Search for the cell housing the specified text and yield its (X, Y) center coordinate. 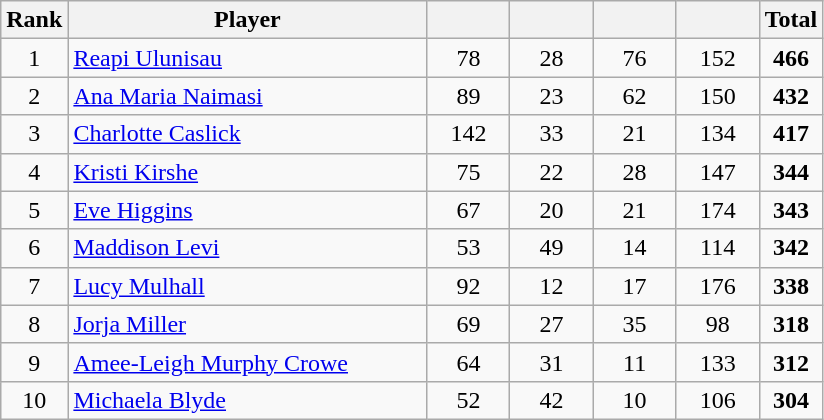
Maddison Levi (248, 248)
17 (634, 286)
174 (718, 210)
176 (718, 286)
312 (791, 362)
69 (468, 324)
89 (468, 96)
42 (552, 400)
142 (468, 134)
67 (468, 210)
20 (552, 210)
344 (791, 172)
78 (468, 58)
6 (34, 248)
Total (791, 20)
338 (791, 286)
12 (552, 286)
49 (552, 248)
62 (634, 96)
31 (552, 362)
Kristi Kirshe (248, 172)
147 (718, 172)
152 (718, 58)
114 (718, 248)
14 (634, 248)
5 (34, 210)
318 (791, 324)
150 (718, 96)
4 (34, 172)
342 (791, 248)
75 (468, 172)
Reapi Ulunisau (248, 58)
35 (634, 324)
466 (791, 58)
Amee-Leigh Murphy Crowe (248, 362)
304 (791, 400)
92 (468, 286)
64 (468, 362)
133 (718, 362)
27 (552, 324)
8 (34, 324)
2 (34, 96)
98 (718, 324)
1 (34, 58)
11 (634, 362)
Rank (34, 20)
76 (634, 58)
417 (791, 134)
23 (552, 96)
33 (552, 134)
9 (34, 362)
53 (468, 248)
106 (718, 400)
134 (718, 134)
343 (791, 210)
22 (552, 172)
Lucy Mulhall (248, 286)
7 (34, 286)
432 (791, 96)
Jorja Miller (248, 324)
Player (248, 20)
3 (34, 134)
Charlotte Caslick (248, 134)
52 (468, 400)
Michaela Blyde (248, 400)
Ana Maria Naimasi (248, 96)
Eve Higgins (248, 210)
